From the cell containing the given text, extract its center point as [x, y] coordinate. 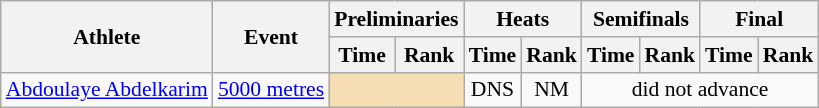
Final [759, 19]
Athlete [107, 36]
NM [552, 90]
Heats [523, 19]
Semifinals [641, 19]
Abdoulaye Abdelkarim [107, 90]
did not advance [700, 90]
Preliminaries [396, 19]
Event [271, 36]
5000 metres [271, 90]
DNS [493, 90]
